Determine the [X, Y] coordinate at the center of the cell enclosing the given text.  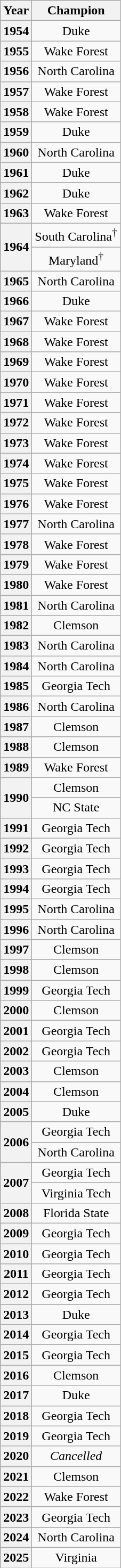
2022 [16, 1497]
2004 [16, 1091]
2009 [16, 1233]
1971 [16, 403]
1990 [16, 798]
1978 [16, 544]
1980 [16, 585]
1994 [16, 889]
1968 [16, 342]
1981 [16, 605]
Virginia [76, 1557]
1983 [16, 646]
2006 [16, 1142]
2020 [16, 1456]
2016 [16, 1375]
1984 [16, 666]
1958 [16, 112]
2018 [16, 1416]
1974 [16, 463]
1989 [16, 767]
1965 [16, 281]
2017 [16, 1395]
1959 [16, 132]
1957 [16, 92]
2019 [16, 1436]
1956 [16, 71]
2003 [16, 1071]
Maryland† [76, 259]
1991 [16, 828]
1998 [16, 970]
1979 [16, 564]
1997 [16, 950]
1987 [16, 727]
1975 [16, 483]
1996 [16, 930]
1961 [16, 173]
1973 [16, 443]
1972 [16, 423]
2014 [16, 1335]
1992 [16, 848]
1977 [16, 524]
1988 [16, 747]
1982 [16, 626]
2007 [16, 1183]
Champion [76, 11]
2011 [16, 1274]
1960 [16, 152]
2001 [16, 1031]
1993 [16, 868]
1964 [16, 247]
2021 [16, 1476]
1999 [16, 990]
1976 [16, 504]
1955 [16, 51]
1962 [16, 193]
1967 [16, 322]
1966 [16, 301]
1969 [16, 362]
1963 [16, 213]
1995 [16, 909]
2005 [16, 1112]
2002 [16, 1051]
Florida State [76, 1213]
1954 [16, 31]
South Carolina† [76, 235]
2013 [16, 1315]
Year [16, 11]
Cancelled [76, 1456]
2012 [16, 1294]
1970 [16, 382]
2015 [16, 1355]
2000 [16, 1011]
2023 [16, 1517]
NC State [76, 808]
Virginia Tech [76, 1193]
2008 [16, 1213]
2025 [16, 1557]
2010 [16, 1254]
1985 [16, 686]
2024 [16, 1537]
1986 [16, 707]
